Determine the [X, Y] coordinate at the center of the cell enclosing the given text.  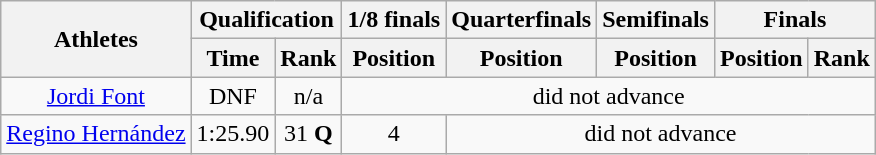
Athletes [96, 39]
Qualification [266, 20]
1:25.90 [233, 134]
DNF [233, 96]
Regino Hernández [96, 134]
31 Q [308, 134]
4 [394, 134]
Semifinals [656, 20]
Quarterfinals [522, 20]
n/a [308, 96]
Finals [794, 20]
Time [233, 58]
Jordi Font [96, 96]
1/8 finals [394, 20]
